Return the (X, Y) coordinate for the center point of the cell that contains the specified text.  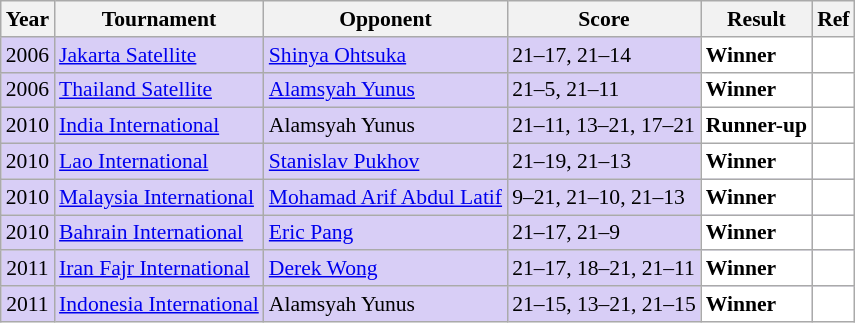
Lao International (159, 162)
Opponent (386, 19)
21–17, 21–14 (604, 55)
21–17, 21–9 (604, 233)
21–15, 13–21, 21–15 (604, 304)
Result (756, 19)
Mohamad Arif Abdul Latif (386, 197)
Bahrain International (159, 233)
9–21, 21–10, 21–13 (604, 197)
Runner-up (756, 126)
Tournament (159, 19)
21–5, 21–11 (604, 90)
Score (604, 19)
Ref (833, 19)
Shinya Ohtsuka (386, 55)
Malaysia International (159, 197)
Jakarta Satellite (159, 55)
India International (159, 126)
21–17, 18–21, 21–11 (604, 269)
Iran Fajr International (159, 269)
21–11, 13–21, 17–21 (604, 126)
Stanislav Pukhov (386, 162)
Year (28, 19)
Thailand Satellite (159, 90)
Indonesia International (159, 304)
21–19, 21–13 (604, 162)
Eric Pang (386, 233)
Derek Wong (386, 269)
